From the cell containing the given text, extract its center point as (X, Y) coordinate. 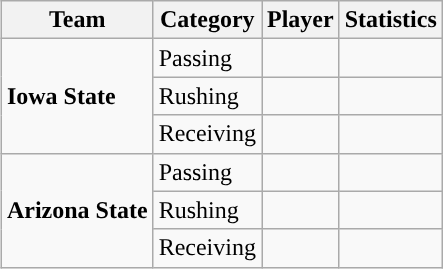
Team (77, 20)
Player (301, 20)
Arizona State (77, 210)
Statistics (390, 20)
Iowa State (77, 96)
Category (207, 20)
